Identify which cell holds the provided text, then report its (x, y) central coordinate. 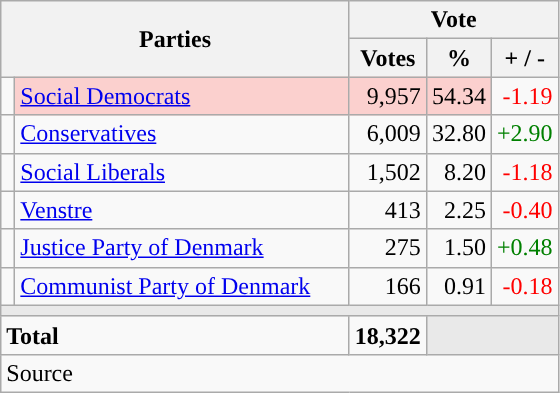
+2.90 (524, 134)
9,957 (388, 96)
+0.48 (524, 248)
8.20 (458, 172)
Communist Party of Denmark (182, 286)
Vote (454, 20)
275 (388, 248)
18,322 (388, 335)
2.25 (458, 210)
Social Democrats (182, 96)
1,502 (388, 172)
Parties (176, 39)
Source (280, 373)
1.50 (458, 248)
Total (176, 335)
Conservatives (182, 134)
413 (388, 210)
Justice Party of Denmark (182, 248)
Votes (388, 58)
54.34 (458, 96)
-1.18 (524, 172)
Social Liberals (182, 172)
% (458, 58)
-0.18 (524, 286)
32.80 (458, 134)
-1.19 (524, 96)
166 (388, 286)
-0.40 (524, 210)
6,009 (388, 134)
0.91 (458, 286)
+ / - (524, 58)
Venstre (182, 210)
